Identify which cell holds the provided text, then report its (x, y) central coordinate. 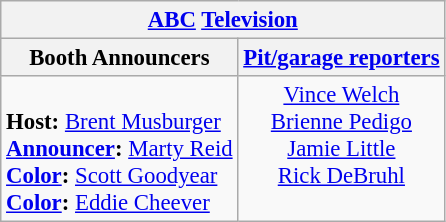
Host: Brent Musburger Announcer: Marty Reid Color: Scott Goodyear Color: Eddie Cheever (120, 149)
ABC Television (223, 20)
Pit/garage reporters (342, 58)
Vince WelchBrienne PedigoJamie LittleRick DeBruhl (342, 149)
Booth Announcers (120, 58)
